Find where the given text appears and provide that cell's center as (X, Y) coordinate. 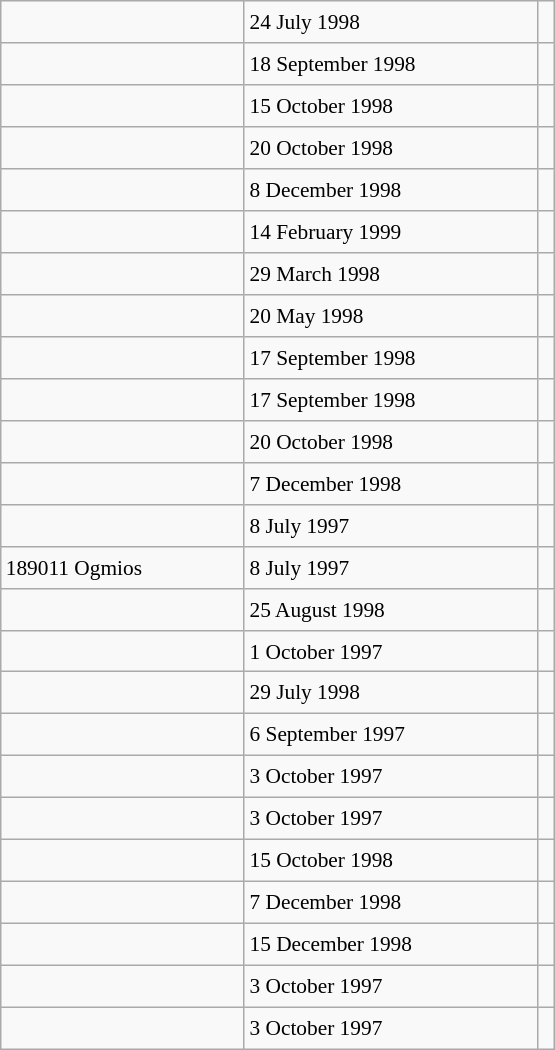
6 September 1997 (390, 735)
29 July 1998 (390, 693)
1 October 1997 (390, 651)
14 February 1999 (390, 232)
15 December 1998 (390, 945)
24 July 1998 (390, 22)
189011 Ogmios (123, 567)
20 May 1998 (390, 316)
8 December 1998 (390, 190)
25 August 1998 (390, 609)
29 March 1998 (390, 274)
18 September 1998 (390, 64)
